Return the (x, y) coordinate for the center point of the cell that contains the specified text.  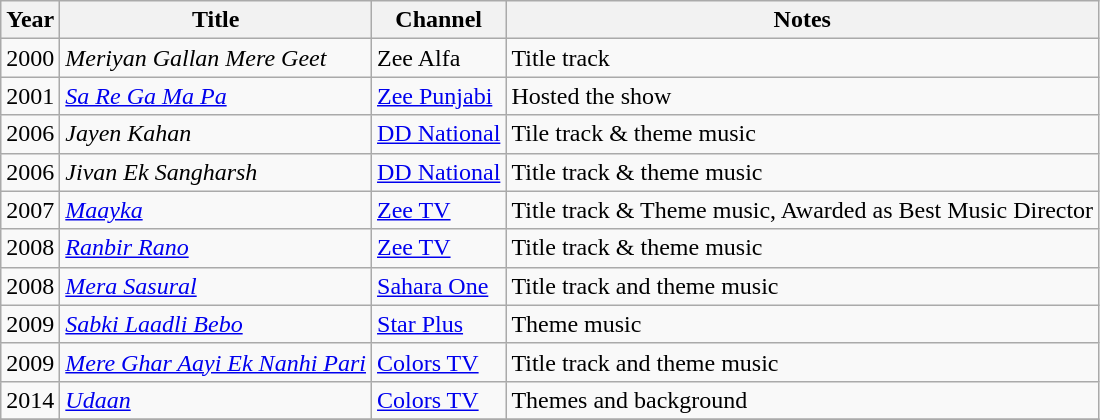
Sa Re Ga Ma Pa (216, 96)
Title track (802, 58)
Notes (802, 20)
Ranbir Rano (216, 248)
Maayka (216, 210)
Mere Ghar Aayi Ek Nanhi Pari (216, 362)
Meriyan Gallan Mere Geet (216, 58)
Udaan (216, 400)
Mera Sasural (216, 286)
Zee Punjabi (439, 96)
Jivan Ek Sangharsh (216, 172)
2014 (30, 400)
Zee Alfa (439, 58)
2007 (30, 210)
Tile track & theme music (802, 134)
Hosted the show (802, 96)
Title (216, 20)
Sahara One (439, 286)
2000 (30, 58)
Channel (439, 20)
Theme music (802, 324)
Sabki Laadli Bebo (216, 324)
Year (30, 20)
Themes and background (802, 400)
Title track & Theme music, Awarded as Best Music Director (802, 210)
Star Plus (439, 324)
2001 (30, 96)
Jayen Kahan (216, 134)
